Output the [x, y] coordinate of the center of the cell containing the given text.  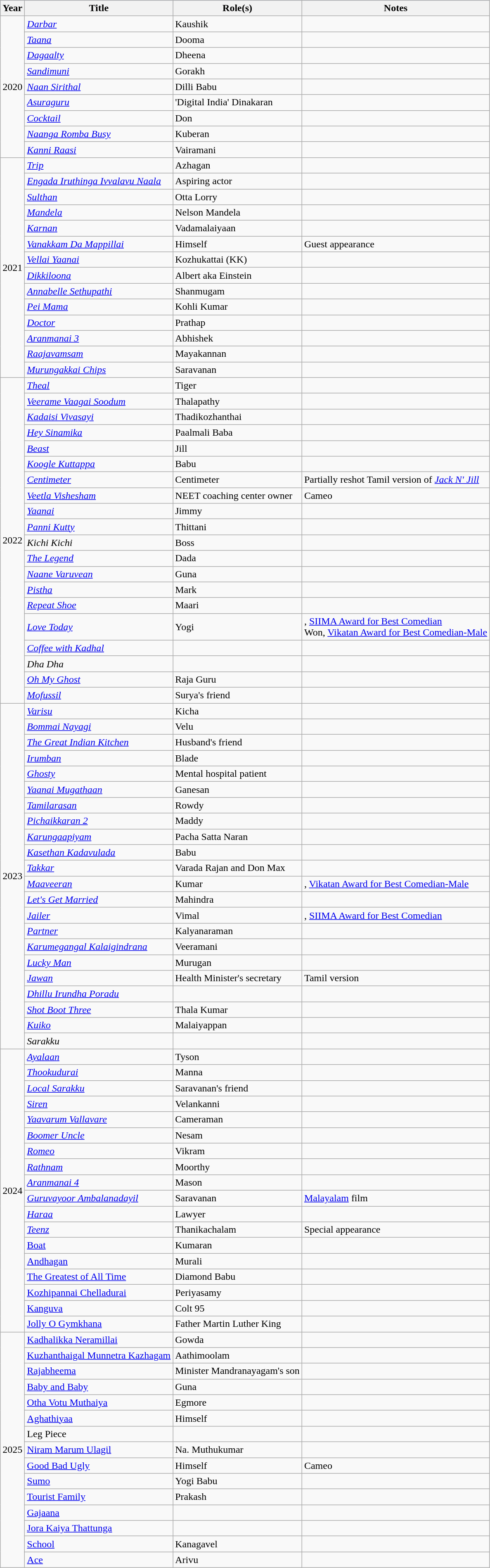
Kichi Kichi [99, 543]
Varada Rajan and Don Max [238, 868]
Irumban [99, 758]
Notes [395, 8]
Veerame Vaagai Soodum [99, 401]
Murali [238, 1261]
Pei Mama [99, 307]
Kadhalikka Neramillai [99, 1340]
Naanga Romba Busy [99, 134]
Good Bad Ugly [99, 1466]
Aranmanai 3 [99, 338]
Haraa [99, 1214]
Moorthy [238, 1167]
Dha Dha [99, 664]
Shot Boot Three [99, 1010]
Niram Marum Ulagil [99, 1449]
Thalapathy [238, 401]
Thadikozhanthai [238, 417]
Lucky Man [99, 963]
Varisu [99, 711]
Dada [238, 558]
'Digital India' Dinakaran [238, 102]
Kalyanaraman [238, 931]
Takkar [99, 868]
Siren [99, 1104]
Yogi Babu [238, 1481]
Dhillu Irundha Poradu [99, 994]
Na. Muthukumar [238, 1449]
Azhagan [238, 165]
Kuberan [238, 134]
Tyson [238, 1057]
Dooma [238, 40]
Jill [238, 448]
Pichaikkaran 2 [99, 821]
Kanguva [99, 1308]
Malayalam film [395, 1198]
Beast [99, 448]
Yaavarum Vallavare [99, 1120]
Mayakannan [238, 354]
Oh My Ghost [99, 679]
Maaveeran [99, 884]
Mofussil [99, 695]
Mandela [99, 213]
Nesam [238, 1135]
Repeat Shoe [99, 605]
Aathimoolam [238, 1355]
Tamilarasan [99, 805]
Kaushik [238, 24]
Tamil version [395, 978]
Mark [238, 590]
School [99, 1544]
Jora Kaiya Thattunga [99, 1528]
Prakash [238, 1497]
Nelson Mandela [238, 213]
Ayalaan [99, 1057]
Otta Lorry [238, 197]
Teenz [99, 1230]
Minister Mandranayagam's son [238, 1371]
Yaanai [99, 511]
Gajaana [99, 1513]
Lawyer [238, 1214]
Ghosty [99, 774]
Albert aka Einstein [238, 275]
Tourist Family [99, 1497]
Koogle Kuttappa [99, 464]
Panni Kutty [99, 527]
Mental hospital patient [238, 774]
Pacha Satta Naran [238, 837]
Special appearance [395, 1230]
Kozhipannai Chelladurai [99, 1293]
Local Sarakku [99, 1088]
Prathap [238, 323]
Kanni Raasi [99, 149]
Kuzhanthaigal Munnetra Kazhagam [99, 1355]
Jolly O Gymkhana [99, 1324]
Kanagavel [238, 1544]
Boat [99, 1245]
Kuiko [99, 1025]
Kohli Kumar [238, 307]
Gowda [238, 1340]
Rowdy [238, 805]
, SIIMA Award for Best Comedian [395, 915]
Partner [99, 931]
Kumaran [238, 1245]
Love Today [99, 627]
Vanakkam Da Mappillai [99, 244]
Kadaisi Vivasayi [99, 417]
Asuraguru [99, 102]
2021 [12, 268]
Pistha [99, 590]
2022 [12, 540]
Colt 95 [238, 1308]
Abhishek [238, 338]
Engada Iruthinga Ivvalavu Naala [99, 181]
Aspiring actor [238, 181]
Naan Sirithal [99, 87]
Kasethan Kadavulada [99, 852]
NEET coaching center owner [238, 496]
Darbar [99, 24]
2025 [12, 1449]
Murugan [238, 963]
Theal [99, 385]
Aghathiyaa [99, 1418]
Guest appearance [395, 244]
Raja Guru [238, 679]
Dilli Babu [238, 87]
Maddy [238, 821]
Health Minister's secretary [238, 978]
Rathnam [99, 1167]
2023 [12, 875]
Egmore [238, 1402]
Manna [238, 1072]
Karnan [99, 228]
Year [12, 8]
Malaiyappan [238, 1025]
Tiger [238, 385]
Periyasamy [238, 1293]
The Great Indian Kitchen [99, 742]
Kicha [238, 711]
Vimal [238, 915]
Dikkiloona [99, 275]
Baby and Baby [99, 1387]
Bommai Nayagi [99, 727]
Blade [238, 758]
Romeo [99, 1151]
2024 [12, 1190]
Kumar [238, 884]
Sandimuni [99, 71]
Yogi [238, 627]
, SIIMA Award for Best Comedian Won, Vikatan Award for Best Comedian-Male [395, 627]
Role(s) [238, 8]
Cocktail [99, 118]
Boomer Uncle [99, 1135]
Karumegangal Kalaigindrana [99, 946]
Coffee with Kadhal [99, 648]
Rajabheema [99, 1371]
Annabelle Sethupathi [99, 291]
Trip [99, 165]
Jimmy [238, 511]
Vikram [238, 1151]
Vellai Yaanai [99, 260]
The Greatest of All Time [99, 1277]
Maari [238, 605]
Karungaapiyam [99, 837]
Gorakh [238, 71]
Leg Piece [99, 1434]
Shanmugam [238, 291]
Sulthan [99, 197]
Vadamalaiyaan [238, 228]
Arivu [238, 1560]
The Legend [99, 558]
Sarakku [99, 1041]
Boss [238, 543]
Diamond Babu [238, 1277]
Kozhukattai (KK) [238, 260]
Thookudurai [99, 1072]
Cameraman [238, 1120]
Thanikachalam [238, 1230]
Ace [99, 1560]
Surya's friend [238, 695]
Don [238, 118]
Velu [238, 727]
Taana [99, 40]
Husband's friend [238, 742]
Dagaalty [99, 55]
Father Martin Luther King [238, 1324]
Otha Votu Muthaiya [99, 1402]
Let's Get Married [99, 899]
Raajavamsam [99, 354]
2020 [12, 87]
Jawan [99, 978]
Partially reshot Tamil version of Jack N' Jill [395, 480]
Andhagan [99, 1261]
Velankanni [238, 1104]
Dheena [238, 55]
Naane Varuvean [99, 574]
Title [99, 8]
Thala Kumar [238, 1010]
Paalmali Baba [238, 432]
Veetla Vishesham [99, 496]
Yaanai Mugathaan [99, 790]
Sumo [99, 1481]
Veeramani [238, 946]
Saravanan's friend [238, 1088]
Murungakkai Chips [99, 370]
Thittani [238, 527]
Ganesan [238, 790]
Hey Sinamika [99, 432]
Aranmanai 4 [99, 1182]
Mason [238, 1182]
Doctor [99, 323]
Jailer [99, 915]
Vairamani [238, 149]
Guruvayoor Ambalanadayil [99, 1198]
Mahindra [238, 899]
, Vikatan Award for Best Comedian-Male [395, 884]
